For the text-containing cell, return its midpoint in [X, Y] coordinate format. 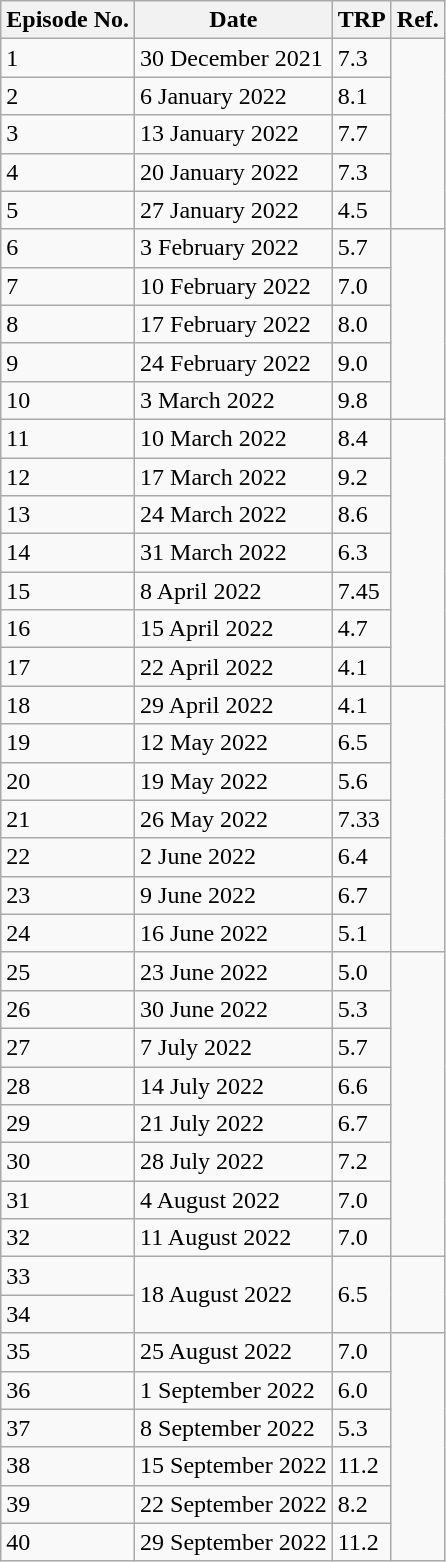
15 September 2022 [234, 1466]
31 March 2022 [234, 553]
37 [68, 1428]
22 September 2022 [234, 1504]
9 [68, 362]
7.33 [362, 819]
25 [68, 971]
8.4 [362, 438]
12 May 2022 [234, 743]
26 May 2022 [234, 819]
7.7 [362, 134]
6.4 [362, 857]
Ref. [418, 20]
7.2 [362, 1162]
5.0 [362, 971]
9.0 [362, 362]
12 [68, 477]
14 [68, 553]
5.1 [362, 933]
3 February 2022 [234, 248]
20 January 2022 [234, 172]
1 September 2022 [234, 1390]
39 [68, 1504]
34 [68, 1314]
28 July 2022 [234, 1162]
21 July 2022 [234, 1124]
10 [68, 400]
32 [68, 1238]
6.3 [362, 553]
6.0 [362, 1390]
23 [68, 895]
3 March 2022 [234, 400]
2 June 2022 [234, 857]
2 [68, 96]
30 December 2021 [234, 58]
11 August 2022 [234, 1238]
40 [68, 1542]
31 [68, 1200]
7.45 [362, 591]
16 [68, 629]
13 January 2022 [234, 134]
25 August 2022 [234, 1352]
5.6 [362, 781]
22 [68, 857]
Episode No. [68, 20]
16 June 2022 [234, 933]
15 [68, 591]
8 [68, 324]
35 [68, 1352]
TRP [362, 20]
9 June 2022 [234, 895]
4 [68, 172]
18 [68, 705]
8.1 [362, 96]
33 [68, 1276]
9.2 [362, 477]
22 April 2022 [234, 667]
17 February 2022 [234, 324]
18 August 2022 [234, 1295]
30 [68, 1162]
29 September 2022 [234, 1542]
5 [68, 210]
6 January 2022 [234, 96]
30 June 2022 [234, 1009]
8.6 [362, 515]
36 [68, 1390]
38 [68, 1466]
29 [68, 1124]
7 July 2022 [234, 1047]
3 [68, 134]
23 June 2022 [234, 971]
15 April 2022 [234, 629]
24 March 2022 [234, 515]
19 May 2022 [234, 781]
17 [68, 667]
Date [234, 20]
7 [68, 286]
1 [68, 58]
4.5 [362, 210]
13 [68, 515]
10 March 2022 [234, 438]
8.2 [362, 1504]
28 [68, 1085]
29 April 2022 [234, 705]
6.6 [362, 1085]
4.7 [362, 629]
24 February 2022 [234, 362]
9.8 [362, 400]
17 March 2022 [234, 477]
8 September 2022 [234, 1428]
14 July 2022 [234, 1085]
27 [68, 1047]
4 August 2022 [234, 1200]
21 [68, 819]
27 January 2022 [234, 210]
6 [68, 248]
8 April 2022 [234, 591]
19 [68, 743]
20 [68, 781]
26 [68, 1009]
8.0 [362, 324]
11 [68, 438]
10 February 2022 [234, 286]
24 [68, 933]
